Provide the [X, Y] coordinate of the cell's center where the given text is located.  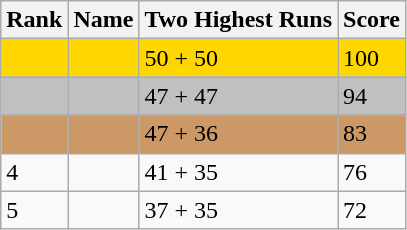
100 [372, 58]
76 [372, 172]
Rank [34, 20]
47 + 36 [238, 134]
50 + 50 [238, 58]
83 [372, 134]
41 + 35 [238, 172]
37 + 35 [238, 210]
47 + 47 [238, 96]
94 [372, 96]
Name [104, 20]
4 [34, 172]
Two Highest Runs [238, 20]
Score [372, 20]
5 [34, 210]
72 [372, 210]
